Detect which cell encompasses the target text, then output its [X, Y] center coordinate. 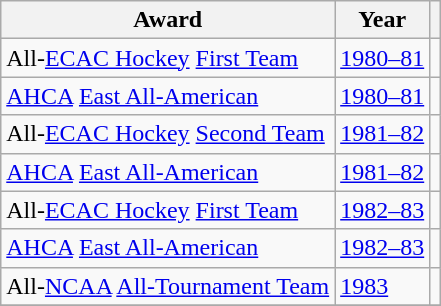
1983 [382, 286]
All-NCAA All-Tournament Team [168, 286]
Award [168, 20]
Year [382, 20]
All-ECAC Hockey Second Team [168, 134]
